Determine the [X, Y] coordinate at the center of the cell enclosing the given text.  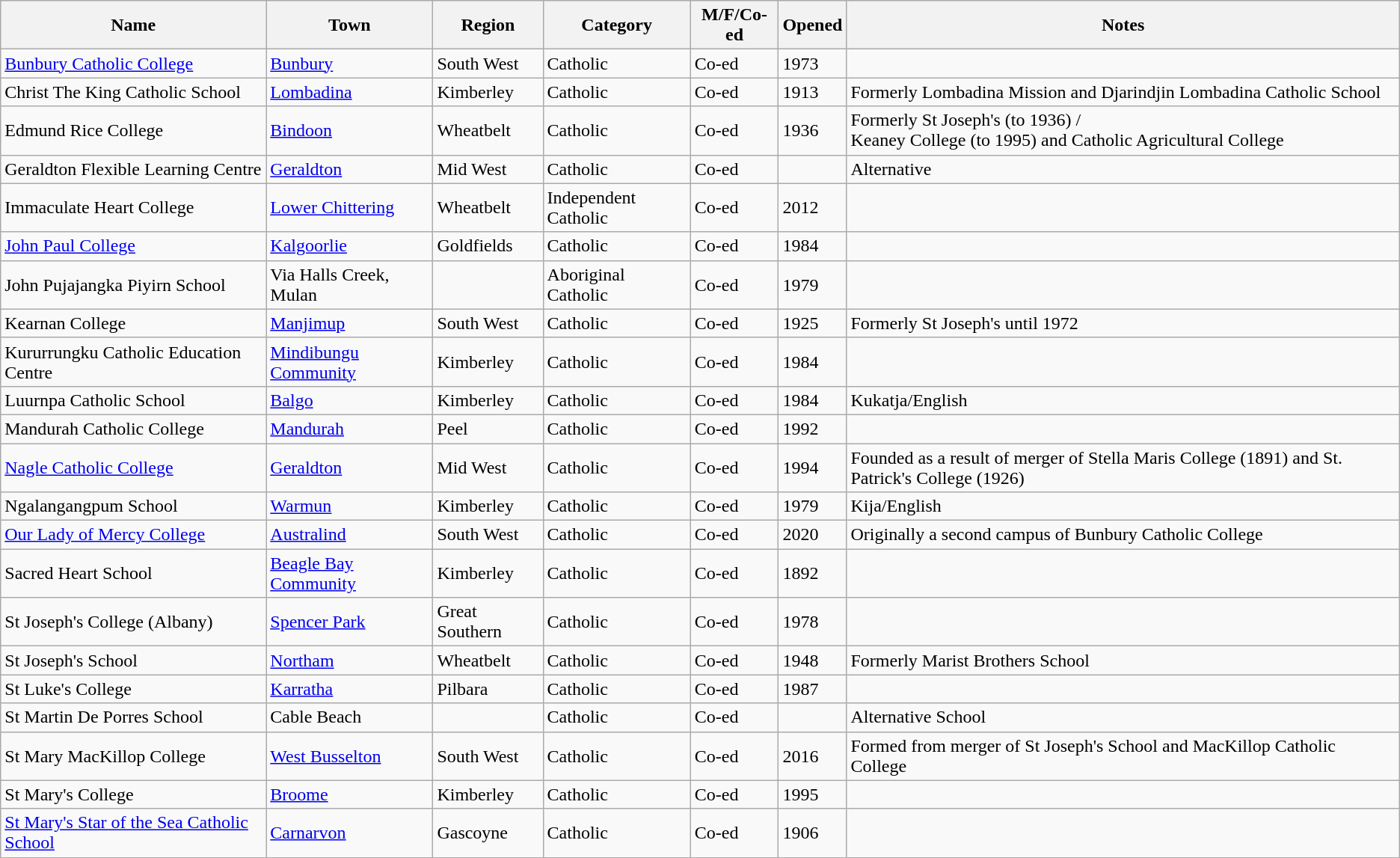
John Pujajangka Piyirn School [133, 284]
2012 [812, 208]
Formerly Lombadina Mission and Djarindjin Lombadina Catholic School [1123, 92]
West Busselton [350, 756]
1925 [812, 323]
Gascoyne [488, 833]
M/F/Co-ed [734, 25]
Formerly St Joseph's (to 1936) /Keaney College (to 1995) and Catholic Agricultural College [1123, 130]
St Martin De Porres School [133, 717]
Sacred Heart School [133, 573]
Kija/English [1123, 506]
John Paul College [133, 246]
Christ The King Catholic School [133, 92]
1913 [812, 92]
Pilbara [488, 689]
1995 [812, 794]
St Mary's College [133, 794]
Kearnan College [133, 323]
Nagle Catholic College [133, 467]
Via Halls Creek, Mulan [350, 284]
Aboriginal Catholic [616, 284]
Carnarvon [350, 833]
Edmund Rice College [133, 130]
Warmun [350, 506]
Opened [812, 25]
1948 [812, 661]
Lombadina [350, 92]
1994 [812, 467]
Peel [488, 429]
1936 [812, 130]
St Joseph's College (Albany) [133, 622]
Luurnpa Catholic School [133, 400]
Formerly St Joseph's until 1972 [1123, 323]
Name [133, 25]
Bunbury [350, 64]
Our Lady of Mercy College [133, 535]
Founded as a result of merger of Stella Maris College (1891) and St. Patrick's College (1926) [1123, 467]
1973 [812, 64]
2020 [812, 535]
Category [616, 25]
Geraldton Flexible Learning Centre [133, 169]
St Luke's College [133, 689]
Kalgoorlie [350, 246]
Spencer Park [350, 622]
Goldfields [488, 246]
Formed from merger of St Joseph's School and MacKillop Catholic College [1123, 756]
Balgo [350, 400]
Great Southern [488, 622]
Immaculate Heart College [133, 208]
2016 [812, 756]
Formerly Marist Brothers School [1123, 661]
Karratha [350, 689]
Cable Beach [350, 717]
1906 [812, 833]
St Mary's Star of the Sea Catholic School [133, 833]
Lower Chittering [350, 208]
Originally a second campus of Bunbury Catholic College [1123, 535]
Mandurah [350, 429]
1987 [812, 689]
Mandurah Catholic College [133, 429]
1992 [812, 429]
Beagle Bay Community [350, 573]
St Mary MacKillop College [133, 756]
Mindibungu Community [350, 362]
Australind [350, 535]
Bindoon [350, 130]
1978 [812, 622]
Bunbury Catholic College [133, 64]
Independent Catholic [616, 208]
Ngalangangpum School [133, 506]
1892 [812, 573]
St Joseph's School [133, 661]
Kukatja/English [1123, 400]
Broome [350, 794]
Alternative [1123, 169]
Manjimup [350, 323]
Alternative School [1123, 717]
Region [488, 25]
Notes [1123, 25]
Kururrungku Catholic Education Centre [133, 362]
Town [350, 25]
Northam [350, 661]
